Scan for the cell matching the given text and deliver its (x, y) coordinate at center. 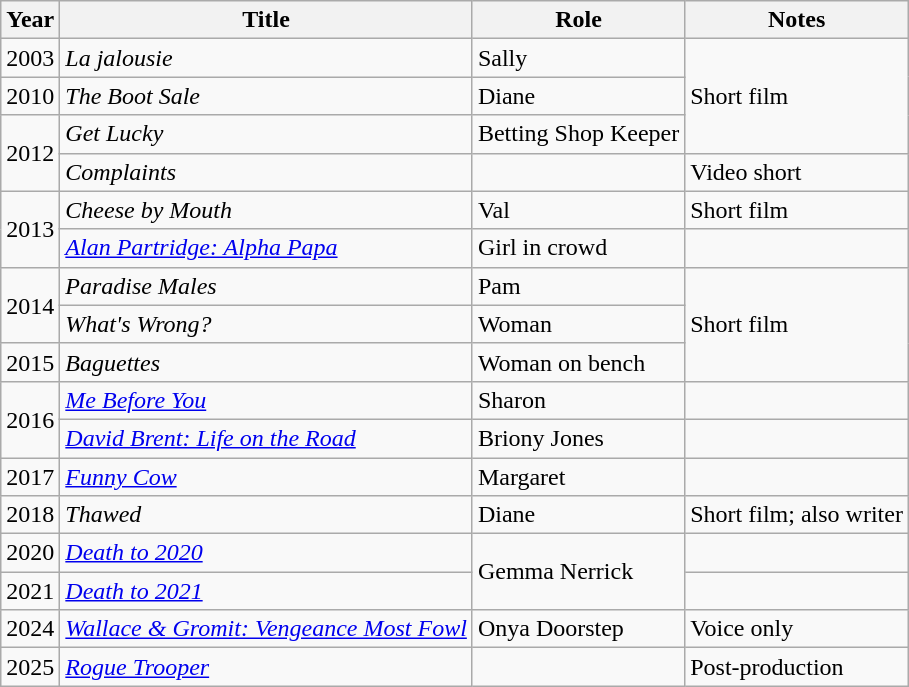
Complaints (266, 172)
Title (266, 20)
Margaret (578, 477)
Val (578, 210)
Baguettes (266, 362)
Death to 2020 (266, 553)
Cheese by Mouth (266, 210)
Video short (797, 172)
Year (30, 20)
La jalousie (266, 58)
Funny Cow (266, 477)
Wallace & Gromit: Vengeance Most Fowl (266, 629)
Briony Jones (578, 438)
Rogue Trooper (266, 667)
Betting Shop Keeper (578, 134)
Death to 2021 (266, 591)
2017 (30, 477)
Me Before You (266, 400)
Thawed (266, 515)
2020 (30, 553)
Notes (797, 20)
David Brent: Life on the Road (266, 438)
What's Wrong? (266, 324)
2014 (30, 305)
2003 (30, 58)
The Boot Sale (266, 96)
Short film; also writer (797, 515)
Sally (578, 58)
2025 (30, 667)
2015 (30, 362)
Voice only (797, 629)
2013 (30, 229)
Woman on bench (578, 362)
Sharon (578, 400)
Post-production (797, 667)
2018 (30, 515)
2024 (30, 629)
2021 (30, 591)
Get Lucky (266, 134)
2016 (30, 419)
Role (578, 20)
2012 (30, 153)
Girl in crowd (578, 248)
Pam (578, 286)
Woman (578, 324)
Onya Doorstep (578, 629)
2010 (30, 96)
Gemma Nerrick (578, 572)
Paradise Males (266, 286)
Alan Partridge: Alpha Papa (266, 248)
